Return (X, Y) of the center of cell containing provided text 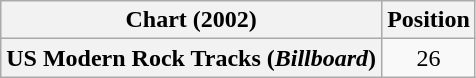
Position (429, 20)
26 (429, 58)
US Modern Rock Tracks (Billboard) (192, 58)
Chart (2002) (192, 20)
